For the text-containing cell, return its midpoint in [x, y] coordinate format. 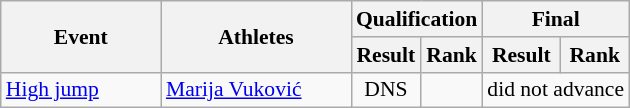
did not advance [556, 90]
DNS [386, 90]
High jump [81, 90]
Final [556, 19]
Marija Vuković [256, 90]
Event [81, 36]
Qualification [416, 19]
Athletes [256, 36]
